Return the (X, Y) coordinate for the center point of the cell that contains the specified text.  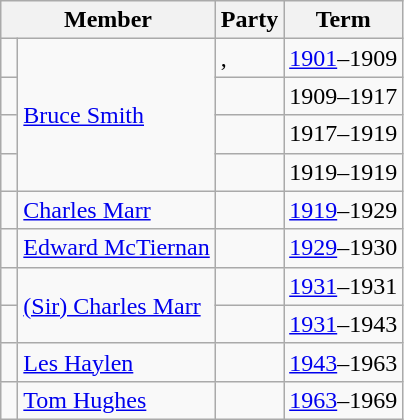
1931–1931 (344, 286)
1929–1930 (344, 248)
Charles Marr (116, 210)
1931–1943 (344, 324)
1919–1929 (344, 210)
Term (344, 20)
1917–1919 (344, 134)
1901–1909 (344, 58)
1919–1919 (344, 172)
1963–1969 (344, 400)
1943–1963 (344, 362)
Bruce Smith (116, 115)
Party (249, 20)
Edward McTiernan (116, 248)
Tom Hughes (116, 400)
Les Haylen (116, 362)
1909–1917 (344, 96)
Member (108, 20)
, (249, 58)
(Sir) Charles Marr (116, 305)
